From the cell containing the given text, extract its center point as (x, y) coordinate. 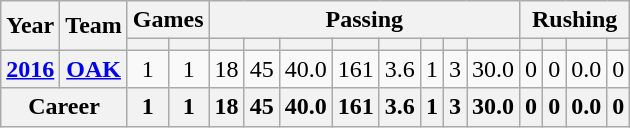
Rushing (575, 20)
Career (64, 107)
Year (30, 26)
2016 (30, 69)
Team (94, 26)
OAK (94, 69)
Passing (364, 20)
Games (168, 20)
